Provide the [X, Y] coordinate of the cell's center where the given text is located.  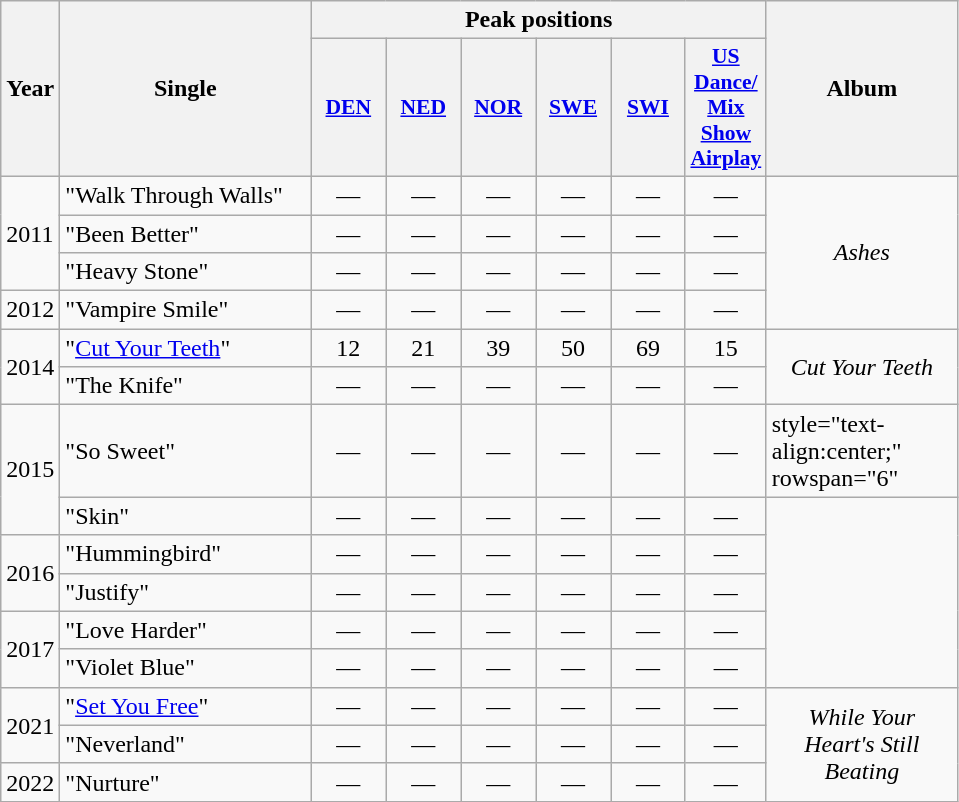
US Dance/Mix Show Airplay [726, 108]
"Violet Blue" [186, 668]
style="text-align:center;" rowspan="6" [862, 451]
Album [862, 89]
"Cut Your Teeth" [186, 348]
"Skin" [186, 516]
"Justify" [186, 592]
SWE [574, 108]
12 [348, 348]
"The Knife" [186, 386]
2022 [30, 782]
"So Sweet" [186, 451]
NOR [498, 108]
39 [498, 348]
2011 [30, 233]
SWI [648, 108]
15 [726, 348]
2014 [30, 367]
2015 [30, 470]
69 [648, 348]
2017 [30, 649]
"Love Harder" [186, 630]
Cut Your Teeth [862, 367]
While Your Heart's Still Beating [862, 744]
"Neverland" [186, 744]
"Vampire Smile" [186, 310]
2021 [30, 725]
2012 [30, 310]
Single [186, 89]
"Set You Free" [186, 706]
21 [424, 348]
DEN [348, 108]
Ashes [862, 252]
"Heavy Stone" [186, 272]
2016 [30, 573]
"Nurture" [186, 782]
Peak positions [538, 20]
NED [424, 108]
50 [574, 348]
Year [30, 89]
"Been Better" [186, 233]
"Walk Through Walls" [186, 195]
"Hummingbird" [186, 554]
